Scan for the cell matching the given text and deliver its (x, y) coordinate at center. 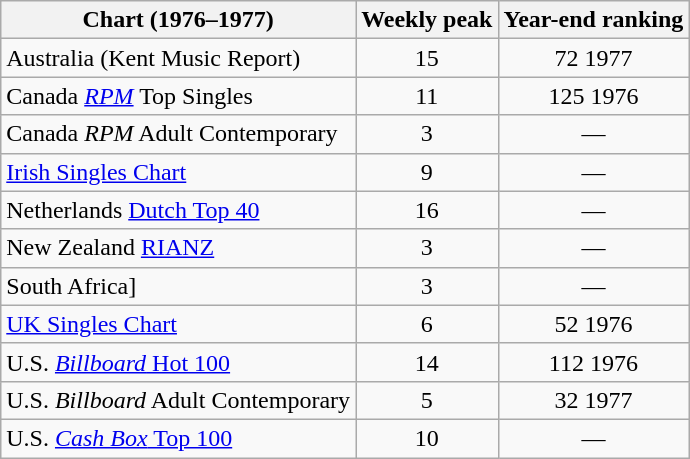
11 (427, 96)
Irish Singles Chart (178, 172)
32 1977 (594, 400)
U.S. Billboard Hot 100 (178, 362)
5 (427, 400)
15 (427, 58)
Canada RPM Top Singles (178, 96)
Year-end ranking (594, 20)
U.S. Billboard Adult Contemporary (178, 400)
Chart (1976–1977) (178, 20)
Canada RPM Adult Contemporary (178, 134)
Netherlands Dutch Top 40 (178, 210)
52 1976 (594, 324)
Australia (Kent Music Report) (178, 58)
Weekly peak (427, 20)
16 (427, 210)
New Zealand RIANZ (178, 248)
6 (427, 324)
U.S. Cash Box Top 100 (178, 438)
UK Singles Chart (178, 324)
South Africa] (178, 286)
9 (427, 172)
112 1976 (594, 362)
125 1976 (594, 96)
72 1977 (594, 58)
10 (427, 438)
14 (427, 362)
